Extract the [X, Y] coordinate from the center of the cell holding the provided text.  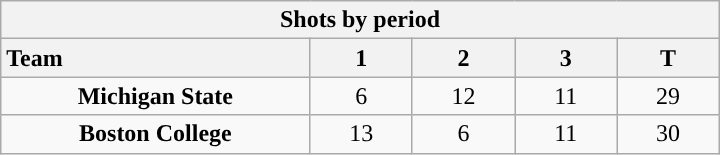
Team [156, 58]
Shots by period [360, 20]
Boston College [156, 134]
30 [668, 134]
T [668, 58]
Michigan State [156, 96]
12 [463, 96]
3 [566, 58]
13 [361, 134]
2 [463, 58]
29 [668, 96]
1 [361, 58]
